Detect which cell encompasses the target text, then output its [X, Y] center coordinate. 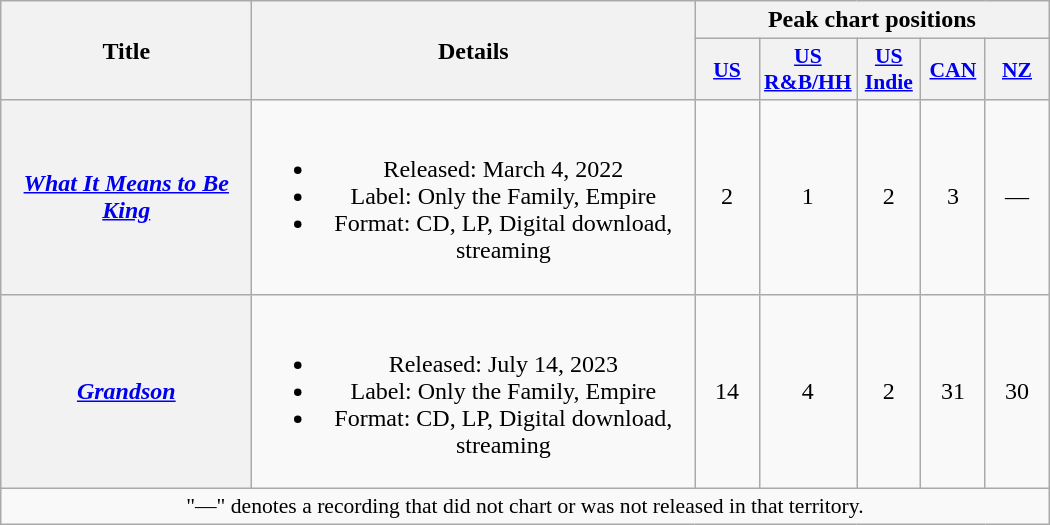
30 [1017, 391]
— [1017, 197]
US Indie [889, 70]
Peak chart positions [872, 20]
14 [727, 391]
Released: July 14, 2023Label: Only the Family, EmpireFormat: CD, LP, Digital download, streaming [474, 391]
US [727, 70]
Released: March 4, 2022Label: Only the Family, EmpireFormat: CD, LP, Digital download, streaming [474, 197]
"—" denotes a recording that did not chart or was not released in that territory. [525, 506]
What It Means to Be King [126, 197]
4 [808, 391]
CAN [953, 70]
US R&B/HH [808, 70]
1 [808, 197]
31 [953, 391]
3 [953, 197]
Grandson [126, 391]
NZ [1017, 70]
Title [126, 50]
Details [474, 50]
